For the text-containing cell, return its midpoint in [x, y] coordinate format. 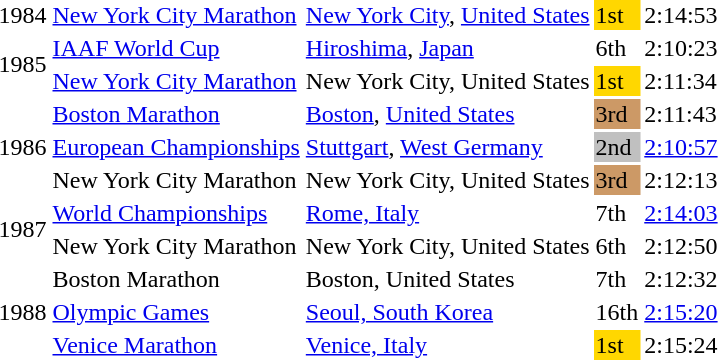
World Championships [176, 213]
Hiroshima, Japan [448, 48]
Venice, Italy [448, 345]
Venice Marathon [176, 345]
2nd [617, 147]
IAAF World Cup [176, 48]
European Championships [176, 147]
Seoul, South Korea [448, 312]
Stuttgart, West Germany [448, 147]
16th [617, 312]
Rome, Italy [448, 213]
Olympic Games [176, 312]
